Determine the [X, Y] coordinate at the center of the cell enclosing the given text.  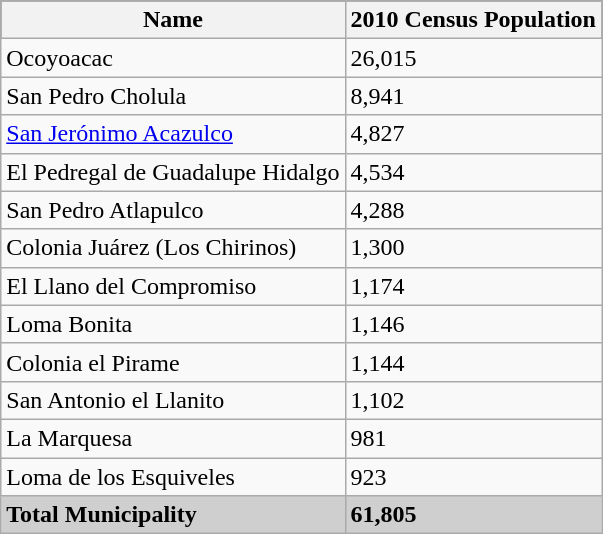
Loma Bonita [173, 324]
La Marquesa [173, 438]
61,805 [473, 515]
1,174 [473, 286]
1,102 [473, 400]
4,534 [473, 172]
1,144 [473, 362]
El Pedregal de Guadalupe Hidalgo [173, 172]
2010 Census Population [473, 20]
1,300 [473, 248]
Name [173, 20]
26,015 [473, 58]
San Pedro Atlapulco [173, 210]
Colonia Juárez (Los Chirinos) [173, 248]
8,941 [473, 96]
Ocoyoacac [173, 58]
San Jerónimo Acazulco [173, 134]
4,827 [473, 134]
981 [473, 438]
San Pedro Cholula [173, 96]
San Antonio el Llanito [173, 400]
Loma de los Esquiveles [173, 477]
El Llano del Compromiso [173, 286]
4,288 [473, 210]
1,146 [473, 324]
Total Municipality [173, 515]
923 [473, 477]
Colonia el Pirame [173, 362]
